Extract the (x, y) coordinate from the center of the cell holding the provided text.  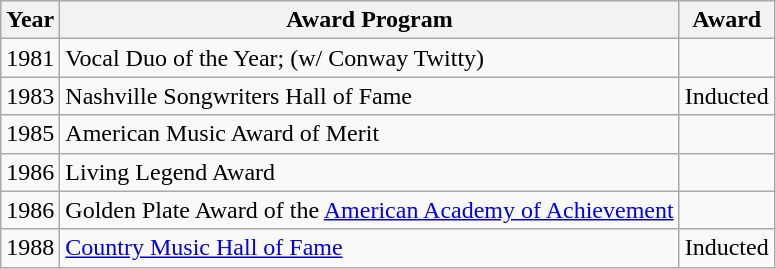
1988 (30, 248)
1983 (30, 96)
Golden Plate Award of the American Academy of Achievement (370, 210)
Living Legend Award (370, 172)
Country Music Hall of Fame (370, 248)
Vocal Duo of the Year; (w/ Conway Twitty) (370, 58)
American Music Award of Merit (370, 134)
1985 (30, 134)
Nashville Songwriters Hall of Fame (370, 96)
1981 (30, 58)
Year (30, 20)
Award (726, 20)
Award Program (370, 20)
